Locate the cell with the specified text and output its (X, Y) center coordinate. 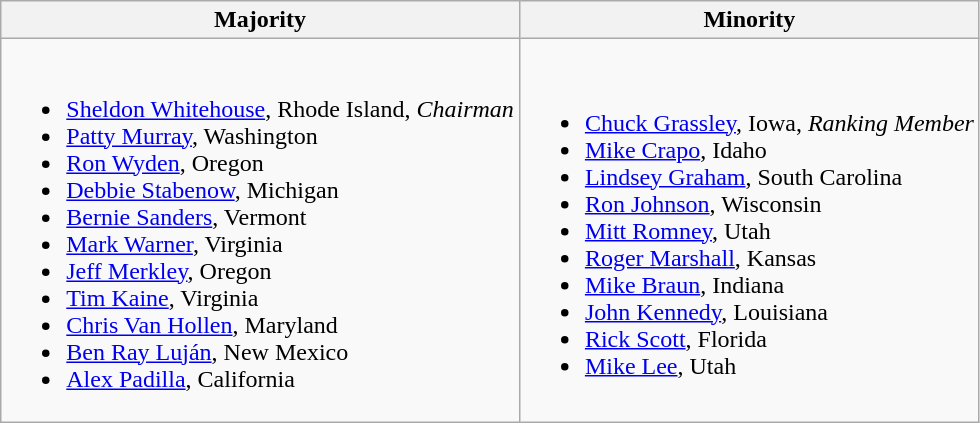
Minority (749, 20)
Majority (260, 20)
